Output the [X, Y] coordinate of the center of the cell containing the given text.  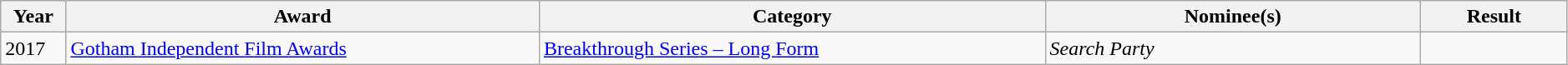
Year [33, 17]
Award [302, 17]
Breakthrough Series – Long Form [792, 48]
2017 [33, 48]
Gotham Independent Film Awards [302, 48]
Result [1494, 17]
Nominee(s) [1233, 17]
Search Party [1233, 48]
Category [792, 17]
